Detect which cell encompasses the target text, then output its (X, Y) center coordinate. 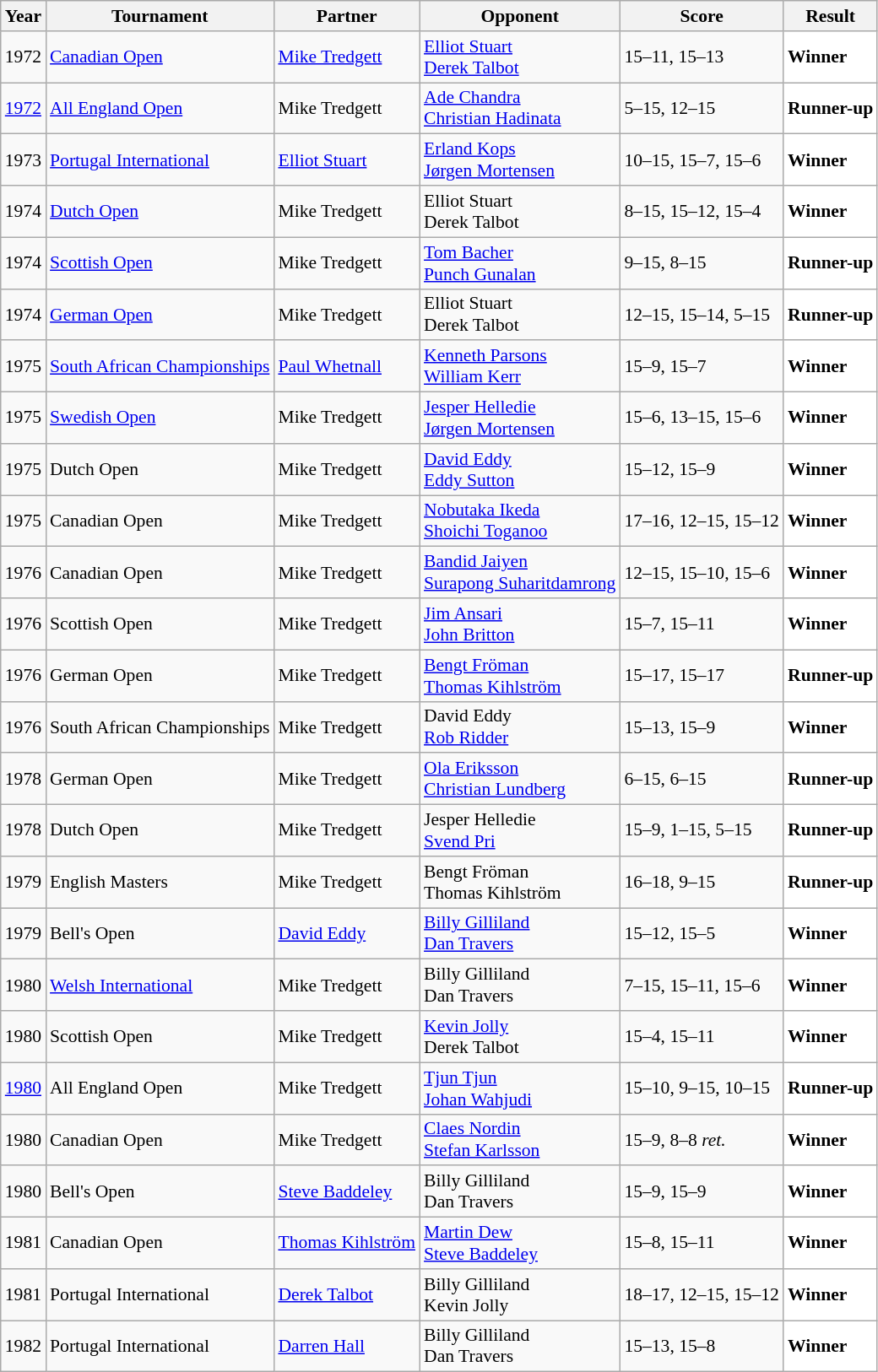
Jim Ansari John Britton (520, 624)
18–17, 12–15, 15–12 (702, 1294)
8–15, 15–12, 15–4 (702, 211)
Swedish Open (160, 419)
15–13, 15–8 (702, 1347)
7–15, 15–11, 15–6 (702, 986)
David Eddy Rob Ridder (520, 727)
12–15, 15–10, 15–6 (702, 572)
Partner (346, 16)
Thomas Kihlström (346, 1244)
15–9, 8–8 ret. (702, 1139)
Bandid Jaiyen Surapong Suharitdamrong (520, 572)
David Eddy (346, 933)
15–9, 15–7 (702, 366)
Opponent (520, 16)
Welsh International (160, 986)
Derek Talbot (346, 1294)
Kenneth Parsons William Kerr (520, 366)
Paul Whetnall (346, 366)
Result (831, 16)
Claes Nordin Stefan Karlsson (520, 1139)
Elliot Stuart (346, 160)
5–15, 12–15 (702, 108)
15–12, 15–9 (702, 469)
Erland Kops Jørgen Mortensen (520, 160)
15–10, 9–15, 10–15 (702, 1088)
15–9, 1–15, 5–15 (702, 830)
15–8, 15–11 (702, 1244)
15–9, 15–9 (702, 1191)
15–6, 13–15, 15–6 (702, 419)
Tournament (160, 16)
Darren Hall (346, 1347)
Tom Bacher Punch Gunalan (520, 263)
15–13, 15–9 (702, 727)
David Eddy Eddy Sutton (520, 469)
Ade Chandra Christian Hadinata (520, 108)
Ola Eriksson Christian Lundberg (520, 780)
17–16, 12–15, 15–12 (702, 521)
Billy Gilliland Kevin Jolly (520, 1294)
15–4, 15–11 (702, 1036)
Jesper Helledie Jørgen Mortensen (520, 419)
1973 (24, 160)
Year (24, 16)
16–18, 9–15 (702, 883)
9–15, 8–15 (702, 263)
15–12, 15–5 (702, 933)
English Masters (160, 883)
Martin Dew Steve Baddeley (520, 1244)
Steve Baddeley (346, 1191)
6–15, 6–15 (702, 780)
12–15, 15–14, 5–15 (702, 314)
10–15, 15–7, 15–6 (702, 160)
Kevin Jolly Derek Talbot (520, 1036)
15–7, 15–11 (702, 624)
15–11, 15–13 (702, 57)
Jesper Helledie Svend Pri (520, 830)
Tjun Tjun Johan Wahjudi (520, 1088)
15–17, 15–17 (702, 675)
Nobutaka Ikeda Shoichi Toganoo (520, 521)
1982 (24, 1347)
Score (702, 16)
